Return (x, y) of the center of cell containing provided text 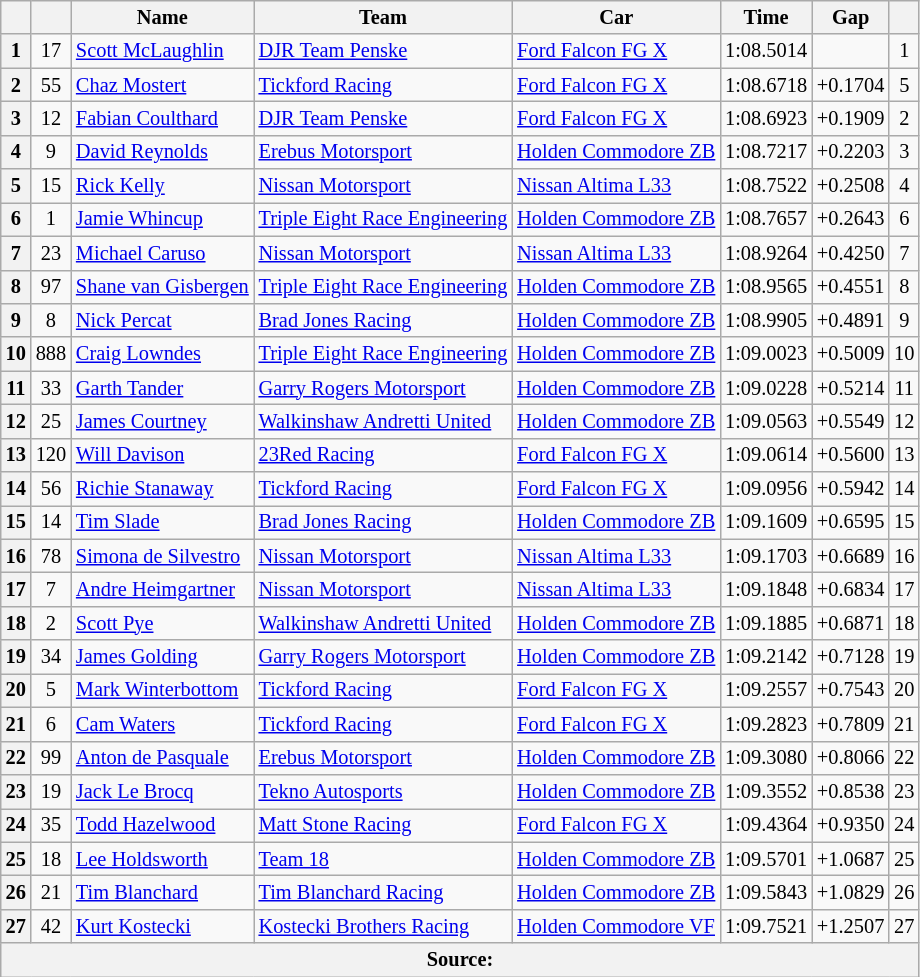
1:09.1885 (766, 623)
+0.5214 (850, 388)
888 (51, 354)
+0.5549 (850, 421)
1:09.1609 (766, 522)
Team 18 (384, 859)
1:08.7522 (766, 186)
+0.5600 (850, 455)
Team (384, 17)
+0.4891 (850, 320)
42 (51, 926)
1:08.9264 (766, 253)
Kurt Kostecki (162, 926)
Garth Tander (162, 388)
+0.2643 (850, 219)
+0.8066 (850, 758)
Fabian Coulthard (162, 118)
+0.4250 (850, 253)
1:09.4364 (766, 825)
+0.7809 (850, 724)
Chaz Mostert (162, 85)
33 (51, 388)
Scott Pye (162, 623)
Car (616, 17)
1:09.3080 (766, 758)
Nick Percat (162, 320)
1:09.0563 (766, 421)
1:09.0614 (766, 455)
+1.0829 (850, 892)
Source: (460, 960)
1:08.9565 (766, 287)
1:09.3552 (766, 791)
Kostecki Brothers Racing (384, 926)
97 (51, 287)
+0.6834 (850, 589)
Time (766, 17)
78 (51, 556)
Gap (850, 17)
1:08.5014 (766, 51)
56 (51, 489)
1:08.6923 (766, 118)
Anton de Pasquale (162, 758)
Richie Stanaway (162, 489)
Tekno Autosports (384, 791)
Holden Commodore VF (616, 926)
+0.2508 (850, 186)
23Red Racing (384, 455)
Tim Slade (162, 522)
120 (51, 455)
1:09.0023 (766, 354)
Cam Waters (162, 724)
+1.2507 (850, 926)
James Courtney (162, 421)
99 (51, 758)
David Reynolds (162, 152)
1:09.2142 (766, 657)
Name (162, 17)
Tim Blanchard Racing (384, 892)
1:08.7217 (766, 152)
+0.2203 (850, 152)
James Golding (162, 657)
+0.6871 (850, 623)
1:09.1703 (766, 556)
Michael Caruso (162, 253)
Jamie Whincup (162, 219)
+0.7543 (850, 690)
35 (51, 825)
Craig Lowndes (162, 354)
+0.7128 (850, 657)
1:08.6718 (766, 85)
55 (51, 85)
Rick Kelly (162, 186)
Will Davison (162, 455)
1:09.1848 (766, 589)
1:09.2557 (766, 690)
34 (51, 657)
Simona de Silvestro (162, 556)
Tim Blanchard (162, 892)
1:09.0228 (766, 388)
+0.1909 (850, 118)
Scott McLaughlin (162, 51)
+0.8538 (850, 791)
+0.1704 (850, 85)
1:08.7657 (766, 219)
Lee Holdsworth (162, 859)
Shane van Gisbergen (162, 287)
1:09.2823 (766, 724)
+0.6595 (850, 522)
Andre Heimgartner (162, 589)
1:08.9905 (766, 320)
1:09.0956 (766, 489)
Jack Le Brocq (162, 791)
Mark Winterbottom (162, 690)
+0.4551 (850, 287)
Matt Stone Racing (384, 825)
+0.5942 (850, 489)
1:09.5843 (766, 892)
+1.0687 (850, 859)
+0.5009 (850, 354)
+0.6689 (850, 556)
Todd Hazelwood (162, 825)
1:09.5701 (766, 859)
1:09.7521 (766, 926)
+0.9350 (850, 825)
